Find where the given text appears and provide that cell's center as (x, y) coordinate. 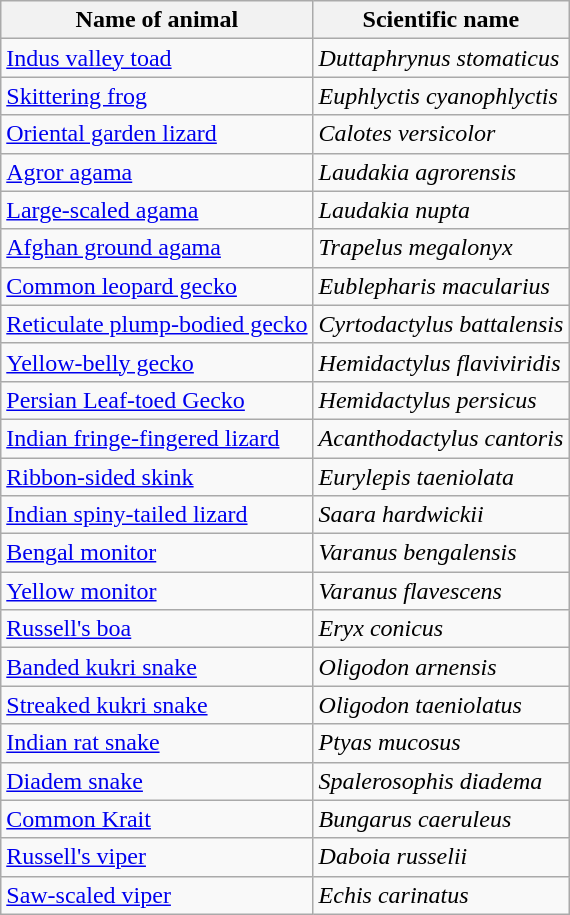
Skittering frog (157, 96)
Oriental garden lizard (157, 134)
Bengal monitor (157, 553)
Ribbon-sided skink (157, 477)
Trapelus megalonyx (441, 248)
Saw-scaled viper (157, 895)
Eurylepis taeniolata (441, 477)
Scientific name (441, 20)
Cyrtodactylus battalensis (441, 324)
Hemidactylus flaviviridis (441, 362)
Echis carinatus (441, 895)
Oligodon arnensis (441, 667)
Calotes versicolor (441, 134)
Daboia russelii (441, 857)
Afghan ground agama (157, 248)
Saara hardwickii (441, 515)
Duttaphrynus stomaticus (441, 58)
Russell's viper (157, 857)
Acanthodactylus cantoris (441, 438)
Streaked kukri snake (157, 705)
Hemidactylus persicus (441, 400)
Indian spiny-tailed lizard (157, 515)
Varanus flavescens (441, 591)
Indian fringe-fingered lizard (157, 438)
Bungarus caeruleus (441, 819)
Persian Leaf-toed Gecko (157, 400)
Name of animal (157, 20)
Yellow-belly gecko (157, 362)
Common leopard gecko (157, 286)
Ptyas mucosus (441, 743)
Spalerosophis diadema (441, 781)
Euphlyctis cyanophlyctis (441, 96)
Yellow monitor (157, 591)
Diadem snake (157, 781)
Oligodon taeniolatus (441, 705)
Agror agama (157, 172)
Laudakia agrorensis (441, 172)
Varanus bengalensis (441, 553)
Large-scaled agama (157, 210)
Common Krait (157, 819)
Russell's boa (157, 629)
Eryx conicus (441, 629)
Eublepharis macularius (441, 286)
Banded kukri snake (157, 667)
Indus valley toad (157, 58)
Reticulate plump-bodied gecko (157, 324)
Indian rat snake (157, 743)
Laudakia nupta (441, 210)
